Return the (X, Y) coordinate for the center point of the cell that contains the specified text.  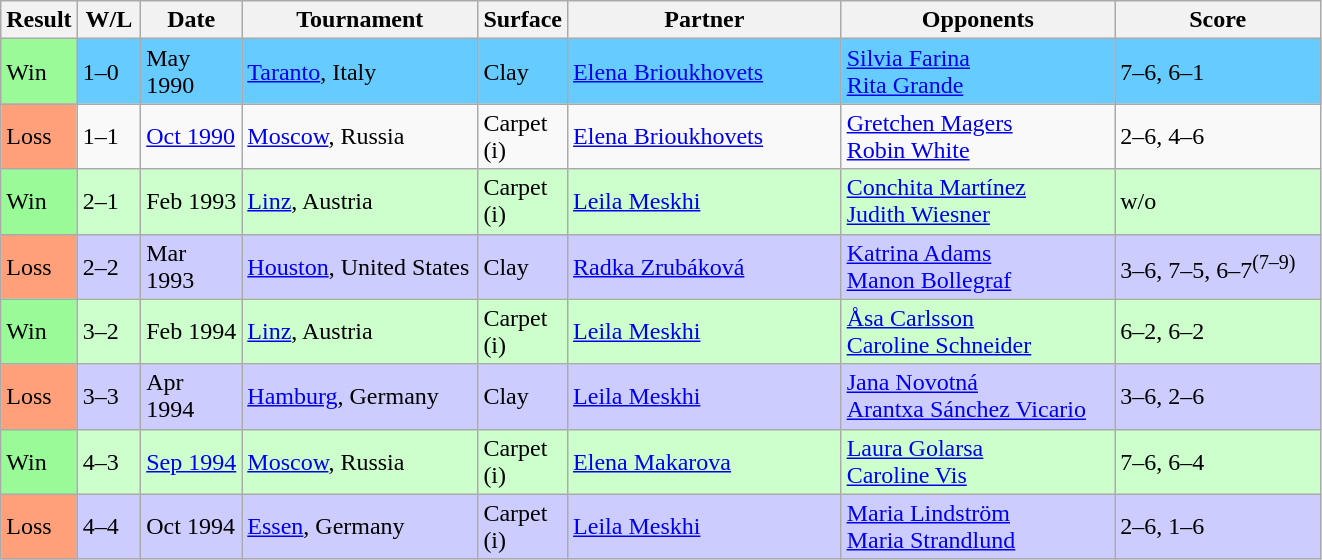
Houston, United States (360, 266)
7–6, 6–1 (1218, 72)
Taranto, Italy (360, 72)
Radka Zrubáková (705, 266)
Opponents (978, 20)
Maria Lindström Maria Strandlund (978, 526)
Conchita Martínez Judith Wiesner (978, 202)
Gretchen Magers Robin White (978, 136)
Feb 1994 (192, 332)
Mar 1993 (192, 266)
1–0 (109, 72)
Score (1218, 20)
W/L (109, 20)
May 1990 (192, 72)
3–6, 7–5, 6–7(7–9) (1218, 266)
7–6, 6–4 (1218, 462)
Oct 1994 (192, 526)
Result (39, 20)
3–3 (109, 396)
Elena Makarova (705, 462)
Apr 1994 (192, 396)
Jana Novotná Arantxa Sánchez Vicario (978, 396)
3–6, 2–6 (1218, 396)
2–6, 1–6 (1218, 526)
Oct 1990 (192, 136)
Åsa Carlsson Caroline Schneider (978, 332)
Date (192, 20)
4–4 (109, 526)
1–1 (109, 136)
Tournament (360, 20)
2–1 (109, 202)
Laura Golarsa Caroline Vis (978, 462)
Partner (705, 20)
Katrina Adams Manon Bollegraf (978, 266)
Sep 1994 (192, 462)
2–6, 4–6 (1218, 136)
Feb 1993 (192, 202)
2–2 (109, 266)
w/o (1218, 202)
Surface (523, 20)
6–2, 6–2 (1218, 332)
Silvia Farina Rita Grande (978, 72)
4–3 (109, 462)
Essen, Germany (360, 526)
3–2 (109, 332)
Hamburg, Germany (360, 396)
